For the text-containing cell, return its midpoint in (x, y) coordinate format. 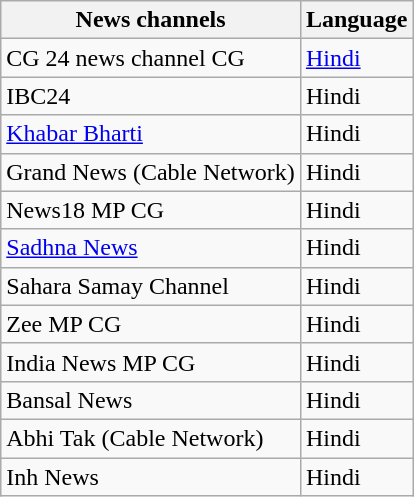
Abhi Tak (Cable Network) (151, 438)
Language (356, 20)
Bansal News (151, 400)
Inh News (151, 477)
Khabar Bharti (151, 134)
Sadhna News (151, 248)
IBC24 (151, 96)
Sahara Samay Channel (151, 286)
News channels (151, 20)
News18 MP CG (151, 210)
Zee MP CG (151, 324)
India News MP CG (151, 362)
Grand News (Cable Network) (151, 172)
CG 24 news channel CG (151, 58)
